Capture the cell that displays the provided text and extract its [X, Y] central coordinate. 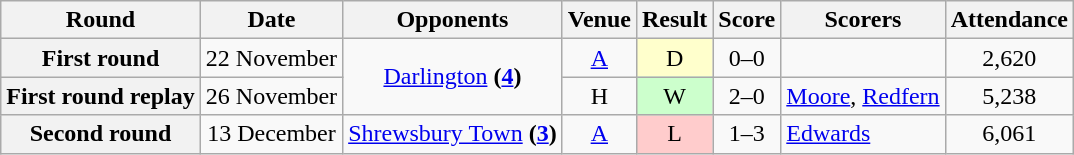
Date [271, 20]
Round [101, 20]
2,620 [1009, 58]
1–3 [747, 134]
2–0 [747, 96]
Scorers [863, 20]
Venue [599, 20]
First round [101, 58]
Opponents [453, 20]
First round replay [101, 96]
D [674, 58]
26 November [271, 96]
Second round [101, 134]
W [674, 96]
Edwards [863, 134]
5,238 [1009, 96]
Shrewsbury Town (3) [453, 134]
Result [674, 20]
L [674, 134]
0–0 [747, 58]
Score [747, 20]
Moore, Redfern [863, 96]
H [599, 96]
Darlington (4) [453, 77]
6,061 [1009, 134]
22 November [271, 58]
13 December [271, 134]
Attendance [1009, 20]
